Scan for the cell matching the given text and deliver its [x, y] coordinate at center. 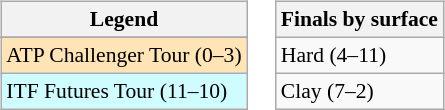
Finals by surface [360, 20]
Hard (4–11) [360, 55]
ITF Futures Tour (11–10) [124, 91]
Clay (7–2) [360, 91]
Legend [124, 20]
ATP Challenger Tour (0–3) [124, 55]
